Search for the cell housing the specified text and yield its (x, y) center coordinate. 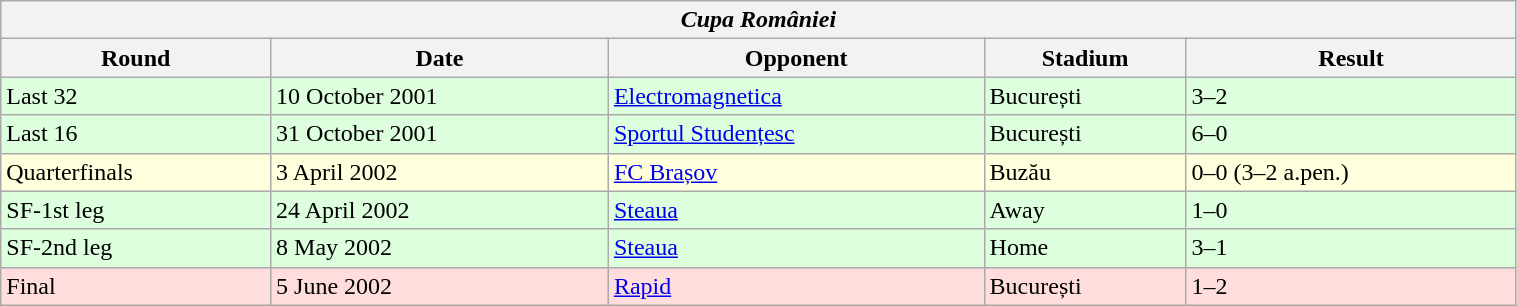
Final (136, 286)
Sportul Studențesc (796, 134)
0–0 (3–2 a.pen.) (1351, 172)
3–2 (1351, 96)
Last 32 (136, 96)
10 October 2001 (440, 96)
Opponent (796, 58)
3–1 (1351, 248)
Quarterfinals (136, 172)
Last 16 (136, 134)
Away (1085, 210)
SF-1st leg (136, 210)
FC Brașov (796, 172)
Rapid (796, 286)
31 October 2001 (440, 134)
Cupa României (758, 20)
1–2 (1351, 286)
Date (440, 58)
1–0 (1351, 210)
Buzău (1085, 172)
Stadium (1085, 58)
Electromagnetica (796, 96)
Round (136, 58)
SF-2nd leg (136, 248)
Result (1351, 58)
24 April 2002 (440, 210)
5 June 2002 (440, 286)
6–0 (1351, 134)
8 May 2002 (440, 248)
3 April 2002 (440, 172)
Home (1085, 248)
